Pinpoint the cell where the given text exists, returning its [X, Y] midpoint coordinate. 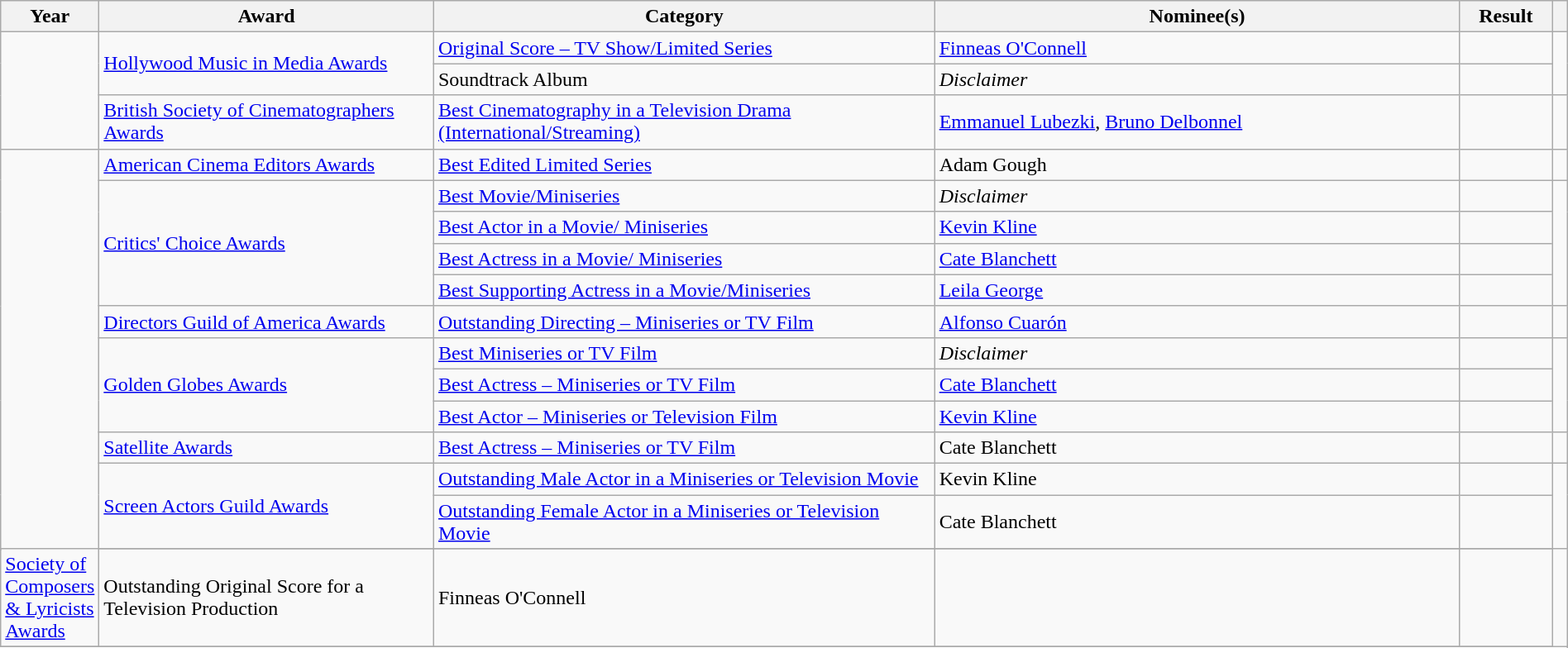
British Society of Cinematographers Awards [266, 122]
Category [684, 17]
Adam Gough [1198, 164]
Emmanuel Lubezki, Bruno Delbonnel [1198, 122]
Best Actor – Miniseries or Television Film [684, 416]
Outstanding Male Actor in a Miniseries or Television Movie [684, 479]
Nominee(s) [1198, 17]
Critics' Choice Awards [266, 243]
Alfonso Cuarón [1198, 322]
Screen Actors Guild Awards [266, 506]
Best Actress in a Movie/ Miniseries [684, 259]
Directors Guild of America Awards [266, 322]
Original Score – TV Show/Limited Series [684, 48]
Best Movie/Miniseries [684, 196]
Outstanding Female Actor in a Miniseries or Television Movie [684, 522]
Award [266, 17]
Hollywood Music in Media Awards [266, 64]
Soundtrack Album [684, 79]
Golden Globes Awards [266, 384]
Satellite Awards [266, 448]
Best Edited Limited Series [684, 164]
Best Actor in a Movie/ Miniseries [684, 227]
Best Miniseries or TV Film [684, 353]
Outstanding Directing – Miniseries or TV Film [684, 322]
Best Supporting Actress in a Movie/Miniseries [684, 290]
Leila George [1198, 290]
Society of Composers & Lyricists Awards [50, 598]
American Cinema Editors Awards [266, 164]
Outstanding Original Score for a Television Production [266, 598]
Result [1506, 17]
Year [50, 17]
Best Cinematography in a Television Drama (International/Streaming) [684, 122]
